Identify which cell holds the provided text, then report its (x, y) central coordinate. 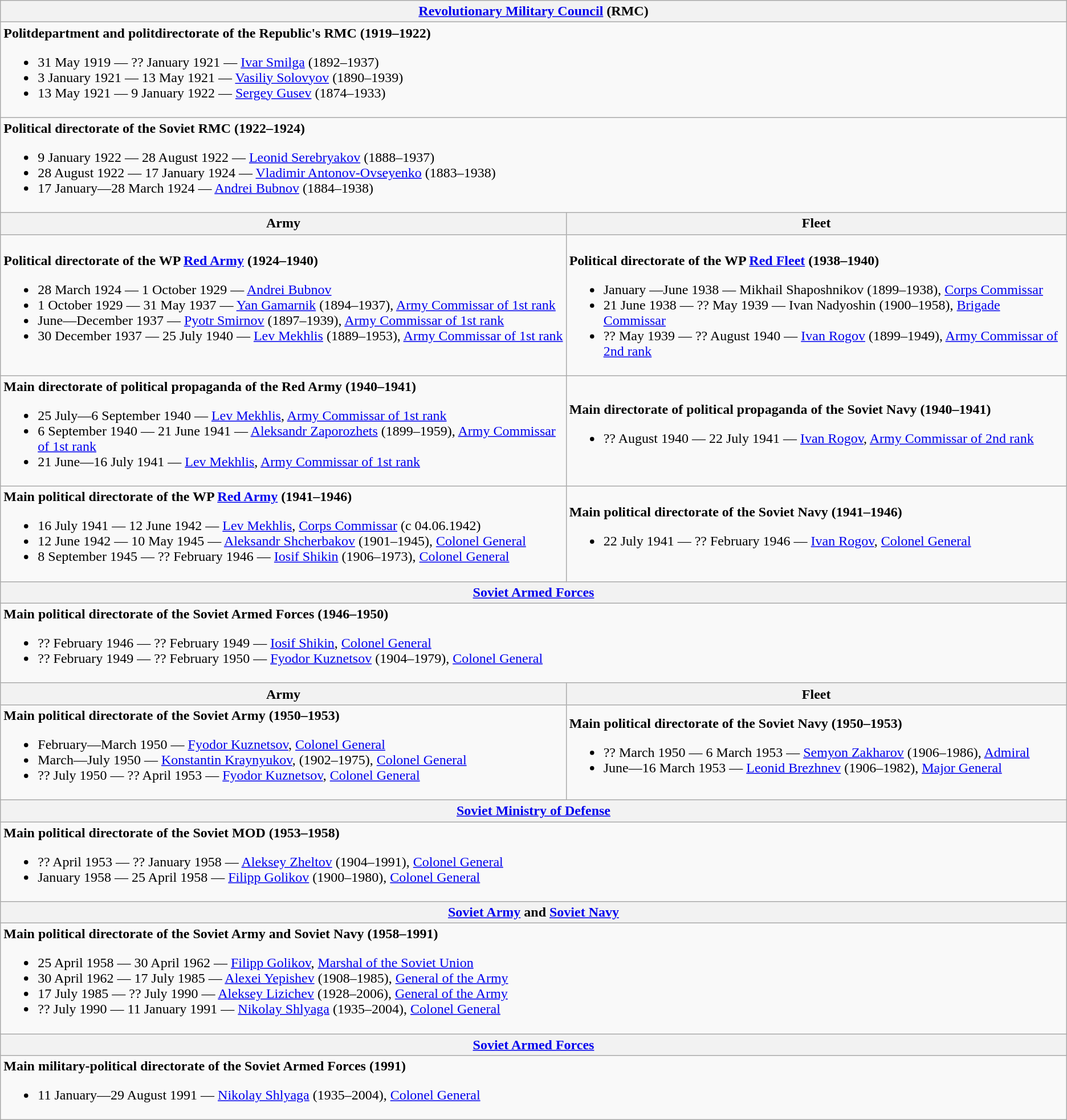
Main political directorate of the Soviet Navy (1941–1946)22 July 1941 — ?? February 1946 — Ivan Rogov, Colonel General (816, 533)
Revolutionary Military Council (RMC) (533, 11)
Main military-political directorate of the Soviet Armed Forces (1991)11 January—29 August 1991 — Nikolay Shlyaga (1935–2004), Colonel General (533, 1088)
Soviet Ministry of Defense (533, 811)
Soviet Army and Soviet Navy (533, 913)
Main directorate of political propaganda of the Soviet Navy (1940–1941)?? August 1940 — 22 July 1941 — Ivan Rogov, Army Commissar of 2nd rank (816, 431)
